Locate the cell with the specified text and output its [x, y] center coordinate. 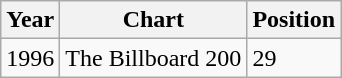
29 [294, 58]
The Billboard 200 [154, 58]
1996 [30, 58]
Year [30, 20]
Position [294, 20]
Chart [154, 20]
